Return [x, y] of the center of cell containing provided text 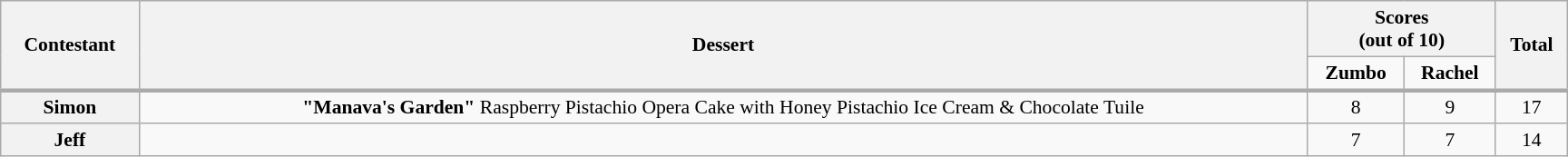
9 [1450, 107]
Scores(out of 10) [1401, 29]
Zumbo [1356, 73]
17 [1532, 107]
Simon [70, 107]
Total [1532, 45]
"Manava's Garden" Raspberry Pistachio Opera Cake with Honey Pistachio Ice Cream & Chocolate Tuile [723, 107]
Dessert [723, 45]
Rachel [1450, 73]
14 [1532, 141]
Contestant [70, 45]
Jeff [70, 141]
8 [1356, 107]
